Provide the (x, y) coordinate of the cell's center where the given text is located.  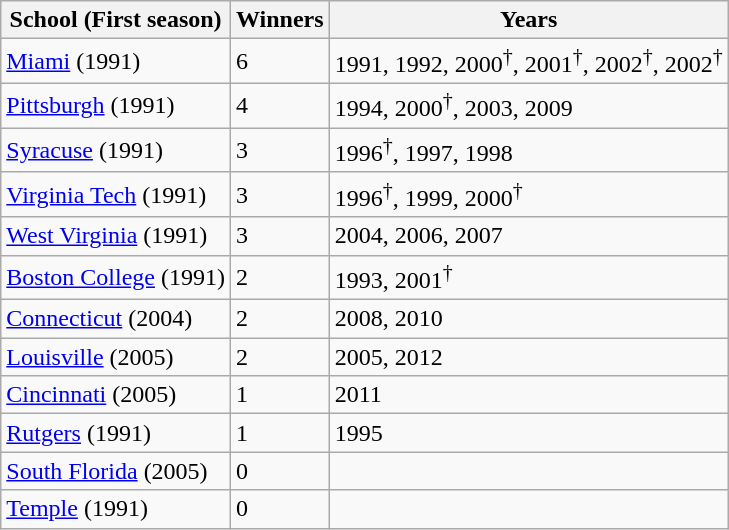
Louisville (2005) (116, 357)
1996†, 1997, 1998 (528, 150)
Winners (280, 20)
1995 (528, 433)
South Florida (2005) (116, 471)
1991, 1992, 2000†, 2001†, 2002†, 2002† (528, 62)
Cincinnati (2005) (116, 395)
1996†, 1999, 2000† (528, 194)
Pittsburgh (1991) (116, 106)
2008, 2010 (528, 319)
2011 (528, 395)
2004, 2006, 2007 (528, 236)
Years (528, 20)
4 (280, 106)
Syracuse (1991) (116, 150)
Connecticut (2004) (116, 319)
Miami (1991) (116, 62)
Temple (1991) (116, 509)
1994, 2000†, 2003, 2009 (528, 106)
Boston College (1991) (116, 278)
6 (280, 62)
School (First season) (116, 20)
Virginia Tech (1991) (116, 194)
Rutgers (1991) (116, 433)
West Virginia (1991) (116, 236)
2005, 2012 (528, 357)
1993, 2001† (528, 278)
